Search for the cell housing the specified text and yield its [x, y] center coordinate. 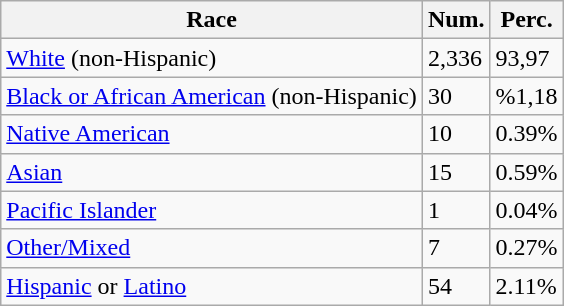
15 [456, 172]
0.04% [526, 210]
2.11% [526, 286]
Other/Mixed [212, 248]
0.27% [526, 248]
1 [456, 210]
Pacific Islander [212, 210]
2,336 [456, 58]
0.59% [526, 172]
30 [456, 96]
Hispanic or Latino [212, 286]
Asian [212, 172]
0.39% [526, 134]
7 [456, 248]
Native American [212, 134]
54 [456, 286]
%1,18 [526, 96]
Race [212, 20]
10 [456, 134]
93,97 [526, 58]
Num. [456, 20]
White (non-Hispanic) [212, 58]
Black or African American (non-Hispanic) [212, 96]
Perc. [526, 20]
